Capture the cell that displays the provided text and extract its (X, Y) central coordinate. 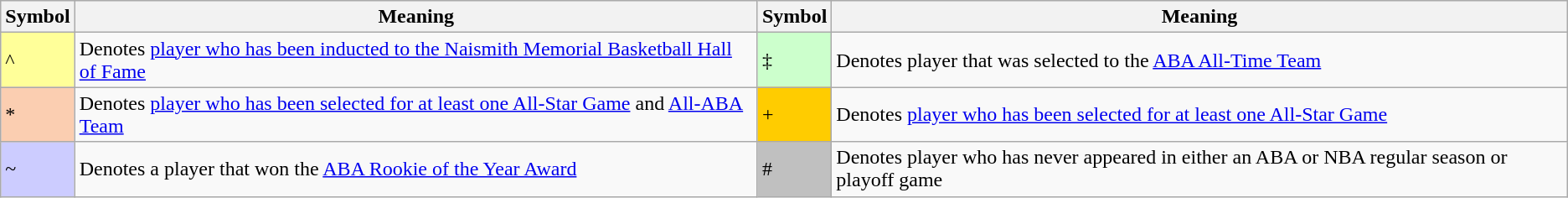
Denotes a player that won the ABA Rookie of the Year Award (415, 169)
Denotes player who has been inducted to the Naismith Memorial Basketball Hall of Fame (415, 60)
Denotes player who has never appeared in either an ABA or NBA regular season or playoff game (1199, 169)
+ (794, 114)
~ (38, 169)
Denotes player that was selected to the ABA All-Time Team (1199, 60)
‡ (794, 60)
Denotes player who has been selected for at least one All-Star Game and All-ABA Team (415, 114)
# (794, 169)
* (38, 114)
Denotes player who has been selected for at least one All-Star Game (1199, 114)
^ (38, 60)
